Identify which cell holds the provided text, then report its (x, y) central coordinate. 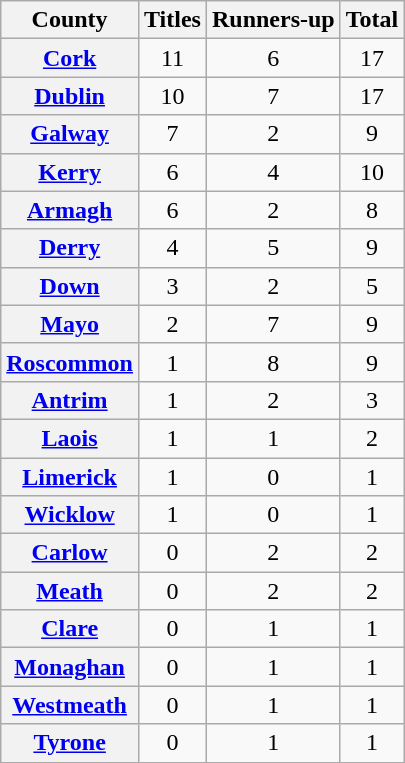
Armagh (70, 210)
Clare (70, 629)
11 (172, 58)
County (70, 20)
Down (70, 286)
Mayo (70, 324)
Total (372, 20)
Wicklow (70, 515)
Carlow (70, 553)
Galway (70, 134)
Westmeath (70, 705)
Kerry (70, 172)
Limerick (70, 477)
Tyrone (70, 743)
Cork (70, 58)
Meath (70, 591)
Derry (70, 248)
Titles (172, 20)
Antrim (70, 400)
Runners-up (273, 20)
Roscommon (70, 362)
Dublin (70, 96)
Laois (70, 438)
Monaghan (70, 667)
